Find where the given text appears and provide that cell's center as [x, y] coordinate. 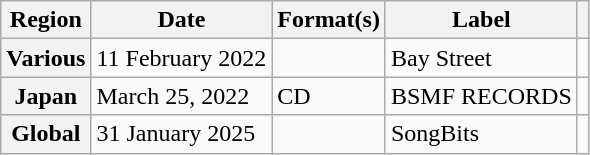
11 February 2022 [182, 58]
Bay Street [481, 58]
Global [46, 134]
Region [46, 20]
BSMF RECORDS [481, 96]
31 January 2025 [182, 134]
CD [329, 96]
Various [46, 58]
Japan [46, 96]
March 25, 2022 [182, 96]
Label [481, 20]
Date [182, 20]
Format(s) [329, 20]
SongBits [481, 134]
